Identify which cell holds the provided text, then report its (X, Y) central coordinate. 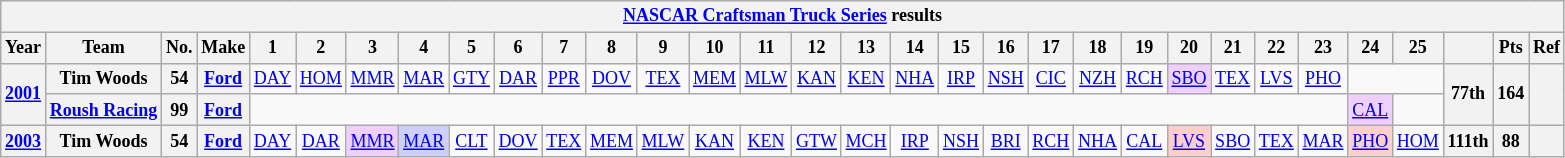
6 (518, 48)
GTW (817, 140)
7 (564, 48)
NASCAR Craftsman Truck Series results (783, 16)
CLT (472, 140)
12 (817, 48)
13 (866, 48)
Team (103, 48)
16 (1006, 48)
BRI (1006, 140)
8 (612, 48)
164 (1511, 94)
4 (424, 48)
5 (472, 48)
Make (224, 48)
CIC (1051, 78)
PPR (564, 78)
19 (1144, 48)
88 (1511, 140)
2001 (24, 94)
18 (1098, 48)
MCH (866, 140)
NZH (1098, 78)
10 (715, 48)
Ref (1547, 48)
77th (1468, 94)
No. (180, 48)
22 (1276, 48)
11 (766, 48)
2003 (24, 140)
Year (24, 48)
15 (962, 48)
21 (1233, 48)
9 (662, 48)
1 (272, 48)
Pts (1511, 48)
3 (372, 48)
Roush Racing (103, 110)
24 (1370, 48)
20 (1189, 48)
GTY (472, 78)
17 (1051, 48)
99 (180, 110)
25 (1418, 48)
23 (1323, 48)
14 (915, 48)
2 (322, 48)
111th (1468, 140)
